Scan for the cell matching the given text and deliver its (X, Y) coordinate at center. 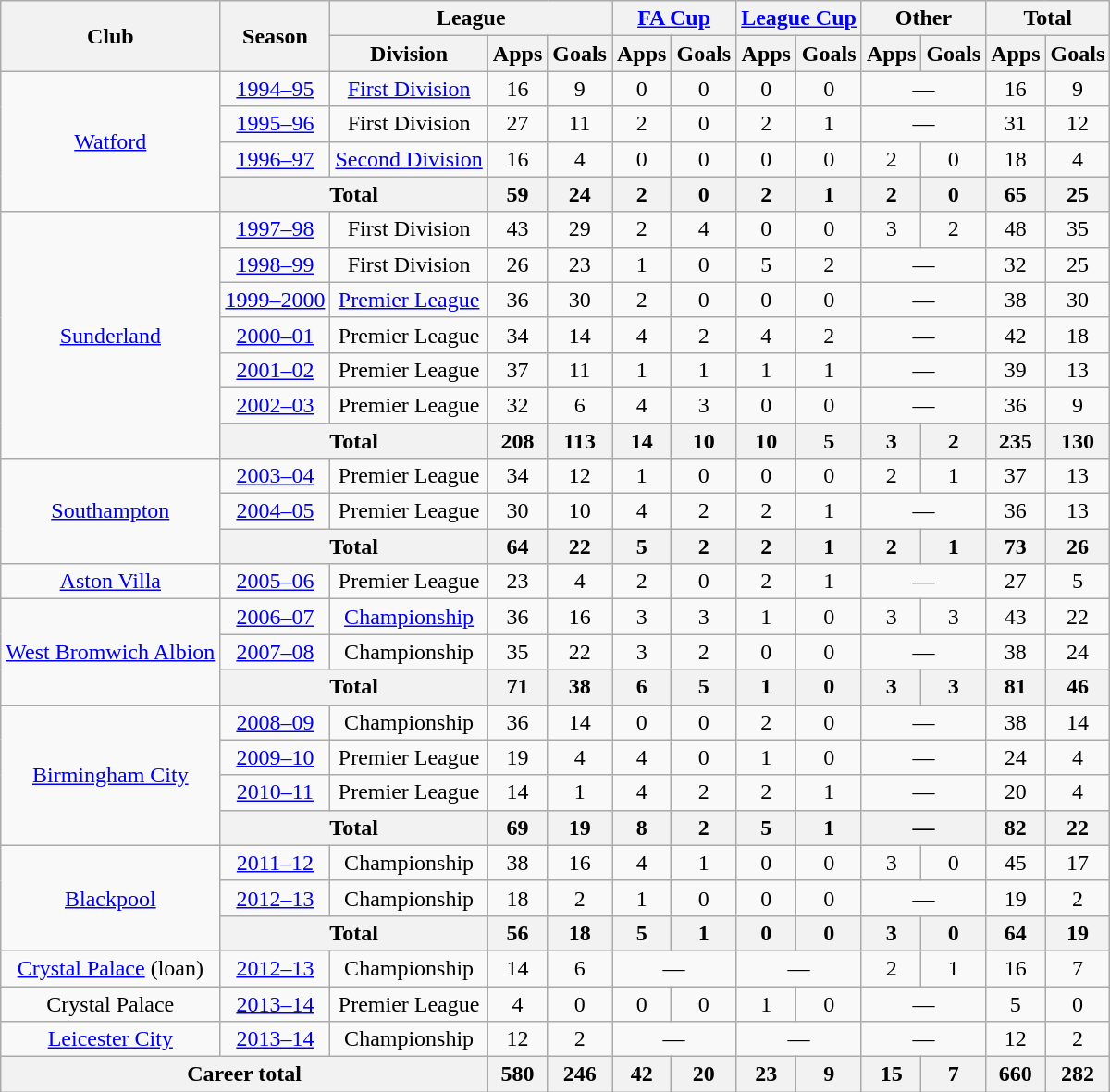
Season (276, 36)
Division (409, 54)
113 (580, 441)
130 (1078, 441)
2001–02 (276, 370)
65 (1016, 194)
2009–10 (276, 757)
15 (891, 1074)
Second Division (409, 159)
82 (1016, 828)
2007–08 (276, 652)
580 (517, 1074)
1997–98 (276, 229)
282 (1078, 1074)
8 (642, 828)
2004–05 (276, 511)
39 (1016, 370)
Birmingham City (111, 775)
2003–04 (276, 476)
2011–12 (276, 863)
73 (1016, 546)
2002–03 (276, 405)
1996–97 (276, 159)
1998–99 (276, 264)
235 (1016, 441)
Sunderland (111, 335)
Other (923, 18)
FA Cup (674, 18)
League (472, 18)
Southampton (111, 511)
208 (517, 441)
Crystal Palace (loan) (111, 968)
Career total (244, 1074)
81 (1016, 687)
Blackpool (111, 898)
1995–96 (276, 124)
Club (111, 36)
West Bromwich Albion (111, 652)
660 (1016, 1074)
2000–01 (276, 335)
2006–07 (276, 617)
31 (1016, 124)
League Cup (799, 18)
29 (580, 229)
46 (1078, 687)
1999–2000 (276, 300)
2008–09 (276, 722)
48 (1016, 229)
Leicester City (111, 1039)
69 (517, 828)
246 (580, 1074)
71 (517, 687)
59 (517, 194)
Crystal Palace (111, 1003)
1994–95 (276, 89)
Aston Villa (111, 582)
2010–11 (276, 792)
17 (1078, 863)
Watford (111, 141)
45 (1016, 863)
2005–06 (276, 582)
56 (517, 933)
